Locate the cell with the specified text and output its [X, Y] center coordinate. 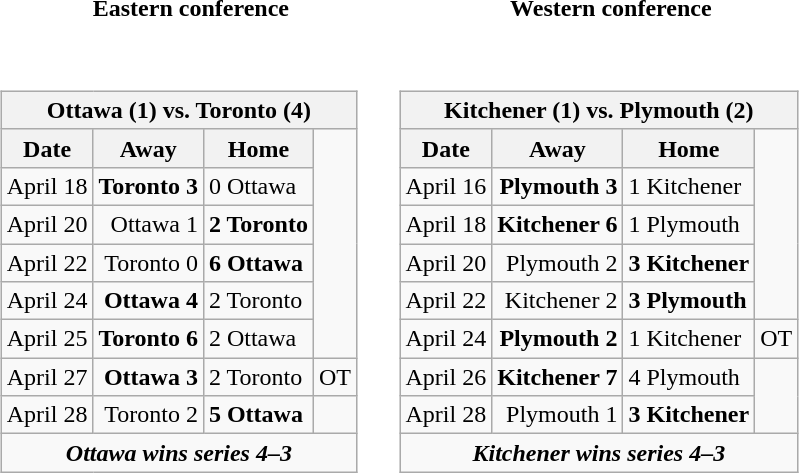
Kitchener (1) vs. Plymouth (2) [599, 110]
Toronto 0 [148, 263]
Plymouth 1 [558, 415]
Ottawa 3 [148, 377]
April 27 [47, 377]
Kitchener 6 [558, 224]
Ottawa wins series 4–3 [178, 453]
Kitchener wins series 4–3 [599, 453]
0 Ottawa [258, 186]
April 25 [47, 339]
Toronto 3 [148, 186]
3 Plymouth [689, 301]
Ottawa 1 [148, 224]
Toronto 6 [148, 339]
Ottawa 4 [148, 301]
5 Ottawa [258, 415]
April 26 [446, 377]
Kitchener 7 [558, 377]
4 Plymouth [689, 377]
2 Ottawa [258, 339]
Plymouth 3 [558, 186]
1 Plymouth [689, 224]
Ottawa (1) vs. Toronto (4) [178, 110]
April 16 [446, 186]
Kitchener 2 [558, 301]
6 Ottawa [258, 263]
Toronto 2 [148, 415]
